From the cell containing the given text, extract its center point as [x, y] coordinate. 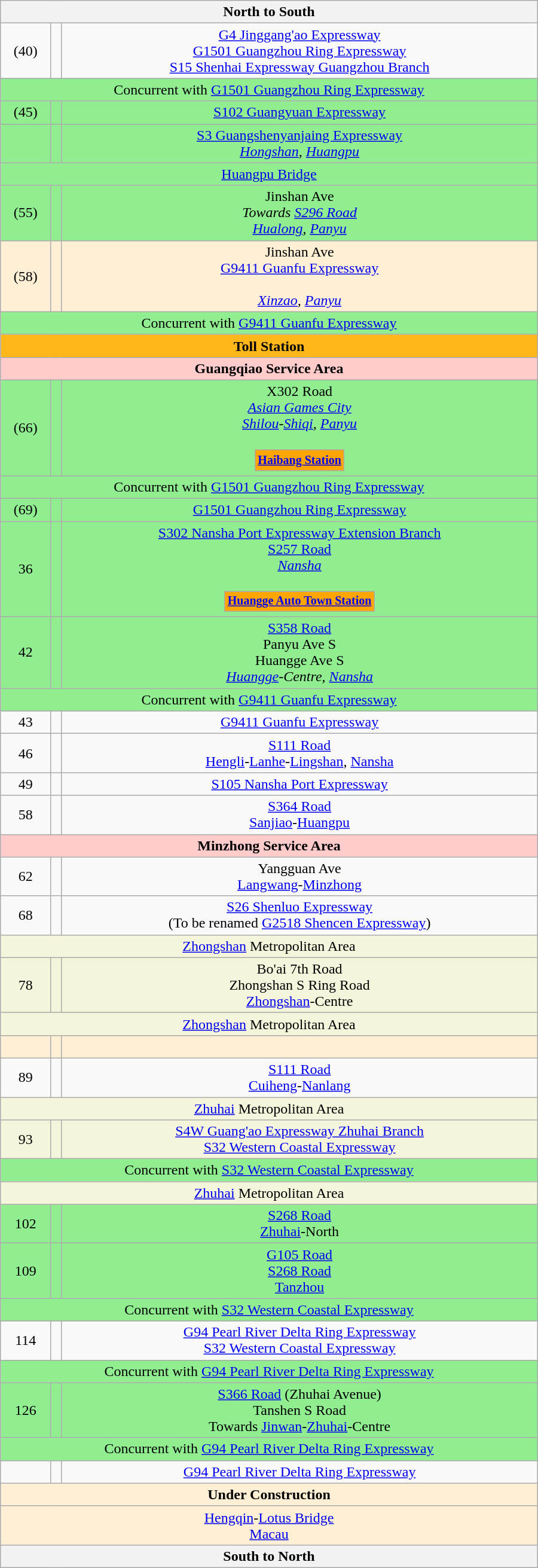
G94 Pearl River Delta Ring Expressway S32 Western Coastal Expressway [299, 1341]
(58) [26, 276]
49 [26, 784]
46 [26, 754]
G9411 Guanfu Expressway [299, 722]
G105 Road S268 RoadTanzhou [299, 1271]
Under Construction [269, 1494]
(66) [26, 428]
S102 Guangyuan Expressway [299, 112]
Guangqiao Service Area [269, 368]
G94 Pearl River Delta Ring Expressway [299, 1472]
South to North [269, 1556]
S268 RoadZhuhai-North [299, 1224]
89 [26, 1078]
S302 Nansha Port Expressway Extension Branch S257 RoadNansha Huangge Auto Town Station [299, 569]
(40) [26, 51]
Haibang Station [299, 460]
(69) [26, 510]
43 [26, 722]
126 [26, 1410]
X302 RoadAsian Games CityShilou-Shiqi, Panyu Haibang Station [299, 428]
Jinshan AveTowards S296 RoadHualong, Panyu [299, 213]
102 [26, 1224]
Yangguan AveLangwang-Minzhong [299, 877]
Jinshan Ave G9411 Guanfu ExpresswayXinzao, Panyu [299, 276]
S26 Shenluo Expressway(To be renamed G2518 Shencen Expressway) [299, 915]
Bo'ai 7th RoadZhongshan S Ring RoadZhongshan-Centre [299, 985]
68 [26, 915]
S3 Guangshenyanjaing ExpresswayHongshan, Huangpu [299, 144]
North to South [269, 12]
Minzhong Service Area [269, 846]
S105 Nansha Port Expressway [299, 784]
S366 Road (Zhuhai Avenue)Tanshen S RoadTowards Jinwan-Zhuhai-Centre [299, 1410]
Hengqin-Lotus Bridge Macau [269, 1525]
109 [26, 1271]
G1501 Guangzhou Ring Expressway [299, 510]
58 [26, 814]
S358 RoadPanyu Ave SHuangge Ave SHuangge-Centre, Nansha [299, 653]
78 [26, 985]
(55) [26, 213]
114 [26, 1341]
62 [26, 877]
S111 RoadCuiheng-Nanlang [299, 1078]
Huangpu Bridge [269, 174]
(45) [26, 112]
S4W Guang'ao Expressway Zhuhai Branch S32 Western Coastal Expressway [299, 1140]
G4 Jinggang'ao Expressway G1501 Guangzhou Ring Expressway S15 Shenhai Expressway Guangzhou Branch [299, 51]
36 [26, 569]
S364 RoadSanjiao-Huangpu [299, 814]
42 [26, 653]
Toll Station [269, 346]
S111 RoadHengli-Lanhe-Lingshan, Nansha [299, 754]
93 [26, 1140]
Huangge Auto Town Station [299, 602]
